Identify which cell holds the provided text, then report its [X, Y] central coordinate. 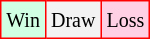
Draw [72, 20]
Win [24, 20]
Loss [126, 20]
